Scan for the cell matching the given text and deliver its [x, y] coordinate at center. 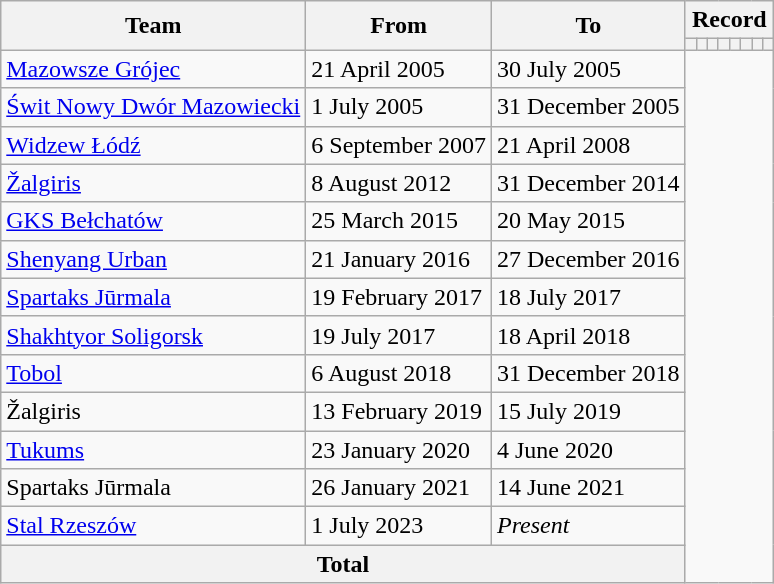
8 August 2012 [399, 183]
Total [343, 564]
23 January 2020 [399, 449]
Tukums [154, 449]
20 May 2015 [588, 221]
14 June 2021 [588, 488]
25 March 2015 [399, 221]
Record [729, 20]
4 June 2020 [588, 449]
21 January 2016 [399, 259]
6 August 2018 [399, 373]
19 February 2017 [399, 297]
Shenyang Urban [154, 259]
21 April 2008 [588, 145]
GKS Bełchatów [154, 221]
26 January 2021 [399, 488]
19 July 2017 [399, 335]
Shakhtyor Soligorsk [154, 335]
15 July 2019 [588, 411]
1 July 2023 [399, 526]
18 July 2017 [588, 297]
Tobol [154, 373]
31 December 2005 [588, 107]
Widzew Łódź [154, 145]
27 December 2016 [588, 259]
6 September 2007 [399, 145]
13 February 2019 [399, 411]
31 December 2018 [588, 373]
31 December 2014 [588, 183]
18 April 2018 [588, 335]
Present [588, 526]
21 April 2005 [399, 69]
Świt Nowy Dwór Mazowiecki [154, 107]
1 July 2005 [399, 107]
Team [154, 26]
Mazowsze Grójec [154, 69]
From [399, 26]
To [588, 26]
30 July 2005 [588, 69]
Stal Rzeszów [154, 526]
